Determine the (X, Y) coordinate at the center of the cell enclosing the given text.  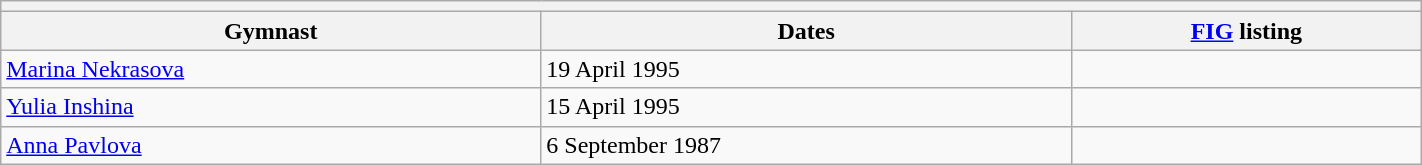
FIG listing (1246, 31)
Gymnast (271, 31)
15 April 1995 (806, 107)
Dates (806, 31)
6 September 1987 (806, 145)
Anna Pavlova (271, 145)
Marina Nekrasova (271, 69)
19 April 1995 (806, 69)
Yulia Inshina (271, 107)
